Identify which cell holds the provided text, then report its [x, y] central coordinate. 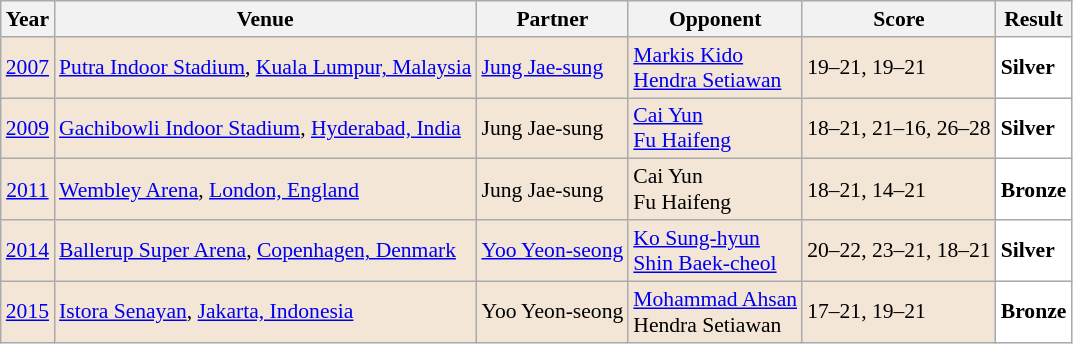
Istora Senayan, Jakarta, Indonesia [265, 312]
18–21, 14–21 [899, 190]
2014 [28, 250]
17–21, 19–21 [899, 312]
Partner [552, 19]
2007 [28, 68]
20–22, 23–21, 18–21 [899, 250]
18–21, 21–16, 26–28 [899, 128]
Ko Sung-hyun Shin Baek-cheol [715, 250]
Score [899, 19]
Result [1034, 19]
Wembley Arena, London, England [265, 190]
Year [28, 19]
2009 [28, 128]
2011 [28, 190]
Mohammad Ahsan Hendra Setiawan [715, 312]
2015 [28, 312]
19–21, 19–21 [899, 68]
Gachibowli Indoor Stadium, Hyderabad, India [265, 128]
Putra Indoor Stadium, Kuala Lumpur, Malaysia [265, 68]
Opponent [715, 19]
Venue [265, 19]
Markis Kido Hendra Setiawan [715, 68]
Ballerup Super Arena, Copenhagen, Denmark [265, 250]
